Extract the [X, Y] coordinate from the center of the cell holding the provided text.  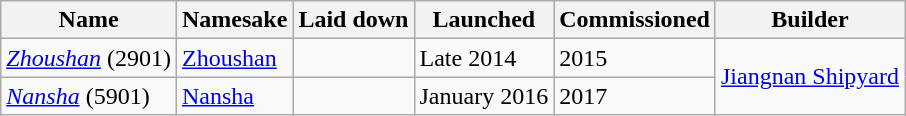
Zhoushan [234, 58]
Builder [810, 20]
Laid down [354, 20]
Nansha [234, 96]
2017 [635, 96]
Launched [484, 20]
Name [89, 20]
Late 2014 [484, 58]
Nansha (5901) [89, 96]
Commissioned [635, 20]
2015 [635, 58]
Zhoushan (2901) [89, 58]
Jiangnan Shipyard [810, 77]
Namesake [234, 20]
January 2016 [484, 96]
